Find where the given text appears and provide that cell's center as [x, y] coordinate. 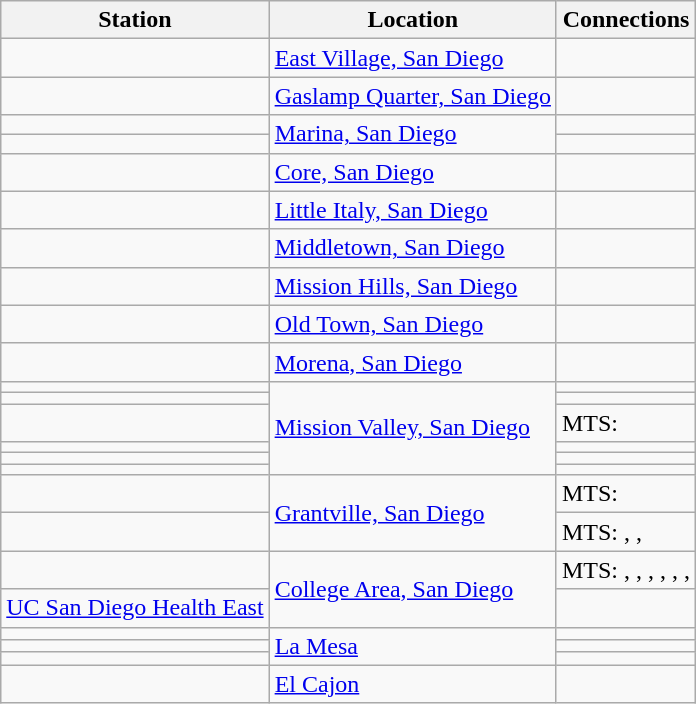
Gaslamp Quarter, San Diego [412, 96]
Core, San Diego [412, 172]
Station [135, 20]
La Mesa [412, 646]
El Cajon [412, 684]
MTS: , , [626, 532]
Morena, San Diego [412, 362]
Middletown, San Diego [412, 248]
Old Town, San Diego [412, 324]
Connections [626, 20]
Mission Valley, San Diego [412, 428]
UC San Diego Health East [135, 608]
MTS: , , , , , , [626, 570]
Mission Hills, San Diego [412, 286]
College Area, San Diego [412, 589]
Location [412, 20]
Marina, San Diego [412, 134]
Grantville, San Diego [412, 513]
Little Italy, San Diego [412, 210]
East Village, San Diego [412, 58]
